Provide the (X, Y) coordinate of the cell's center where the given text is located.  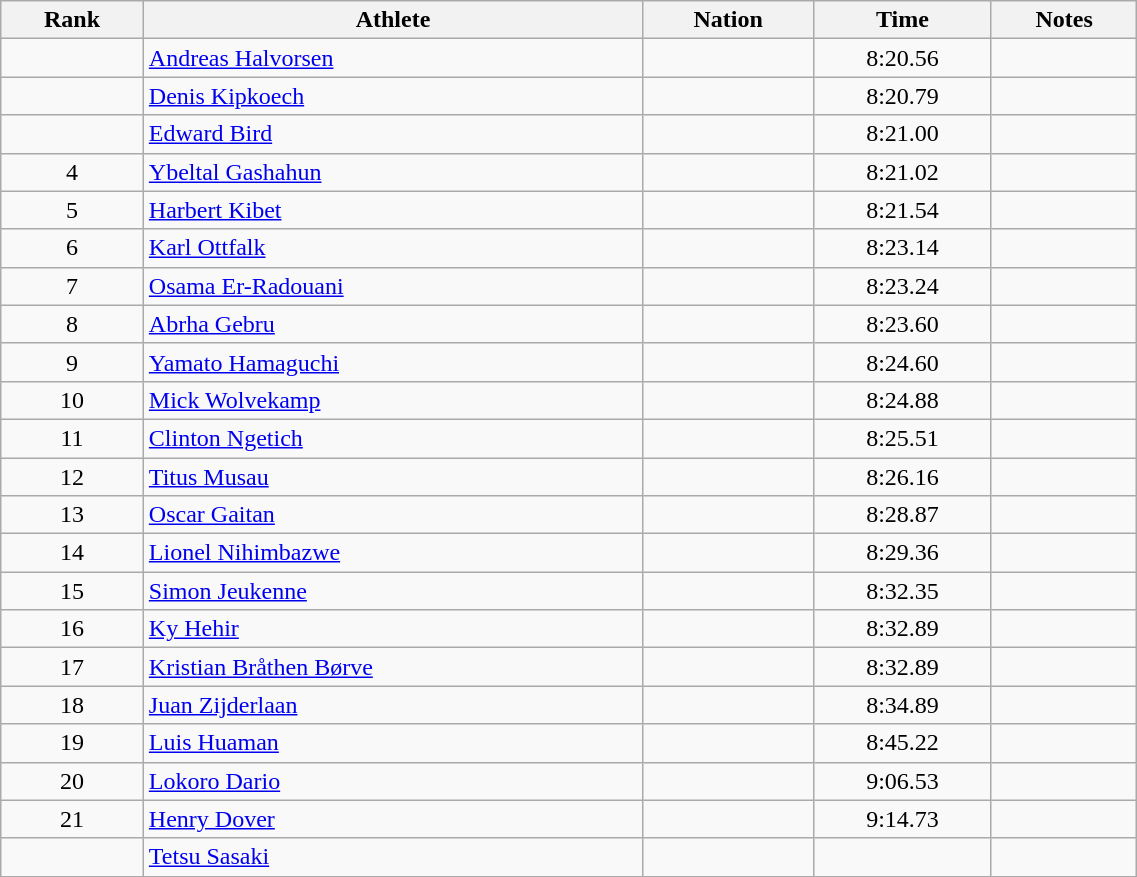
8:20.56 (903, 58)
9:14.73 (903, 819)
Simon Jeukenne (392, 591)
Osama Er-Radouani (392, 286)
Kristian Bråthen Børve (392, 667)
8 (72, 324)
Notes (1064, 20)
Juan Zijderlaan (392, 705)
11 (72, 438)
Andreas Halvorsen (392, 58)
Titus Musau (392, 477)
8:23.24 (903, 286)
8:29.36 (903, 553)
20 (72, 781)
Ky Hehir (392, 629)
8:24.88 (903, 400)
Karl Ottfalk (392, 248)
8:23.14 (903, 248)
14 (72, 553)
8:26.16 (903, 477)
Henry Dover (392, 819)
8:23.60 (903, 324)
Yamato Hamaguchi (392, 362)
Lokoro Dario (392, 781)
Denis Kipkoech (392, 96)
Lionel Nihimbazwe (392, 553)
8:34.89 (903, 705)
9 (72, 362)
Abrha Gebru (392, 324)
Rank (72, 20)
12 (72, 477)
8:21.54 (903, 210)
Oscar Gaitan (392, 515)
Ybeltal Gashahun (392, 172)
19 (72, 743)
Nation (728, 20)
8:28.87 (903, 515)
21 (72, 819)
10 (72, 400)
8:24.60 (903, 362)
8:20.79 (903, 96)
16 (72, 629)
8:21.00 (903, 134)
8:32.35 (903, 591)
7 (72, 286)
Edward Bird (392, 134)
4 (72, 172)
15 (72, 591)
8:21.02 (903, 172)
9:06.53 (903, 781)
Athlete (392, 20)
18 (72, 705)
5 (72, 210)
Tetsu Sasaki (392, 857)
6 (72, 248)
Luis Huaman (392, 743)
Clinton Ngetich (392, 438)
Harbert Kibet (392, 210)
13 (72, 515)
8:25.51 (903, 438)
Time (903, 20)
8:45.22 (903, 743)
17 (72, 667)
Mick Wolvekamp (392, 400)
